Detect which cell encompasses the target text, then output its (x, y) center coordinate. 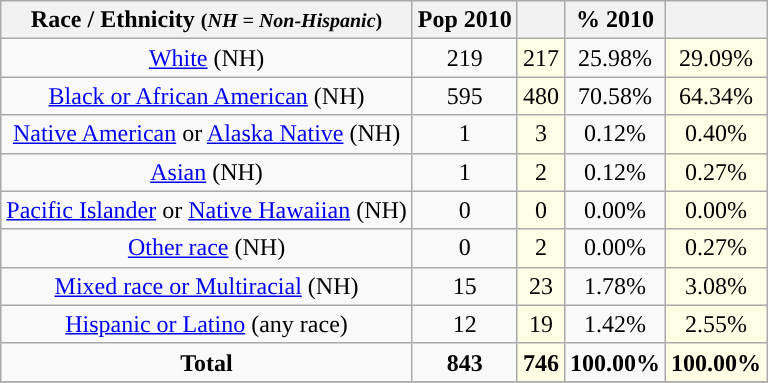
1.78% (614, 286)
843 (464, 362)
64.34% (716, 96)
Pacific Islander or Native Hawaiian (NH) (207, 210)
Race / Ethnicity (NH = Non-Hispanic) (207, 20)
219 (464, 58)
1.42% (614, 324)
Native American or Alaska Native (NH) (207, 134)
Total (207, 362)
0.40% (716, 134)
Pop 2010 (464, 20)
70.58% (614, 96)
Mixed race or Multiracial (NH) (207, 286)
Other race (NH) (207, 248)
2.55% (716, 324)
217 (540, 58)
15 (464, 286)
746 (540, 362)
12 (464, 324)
595 (464, 96)
3.08% (716, 286)
23 (540, 286)
19 (540, 324)
Hispanic or Latino (any race) (207, 324)
480 (540, 96)
Asian (NH) (207, 172)
29.09% (716, 58)
Black or African American (NH) (207, 96)
% 2010 (614, 20)
3 (540, 134)
25.98% (614, 58)
White (NH) (207, 58)
